Determine the [X, Y] coordinate at the center of the cell enclosing the given text.  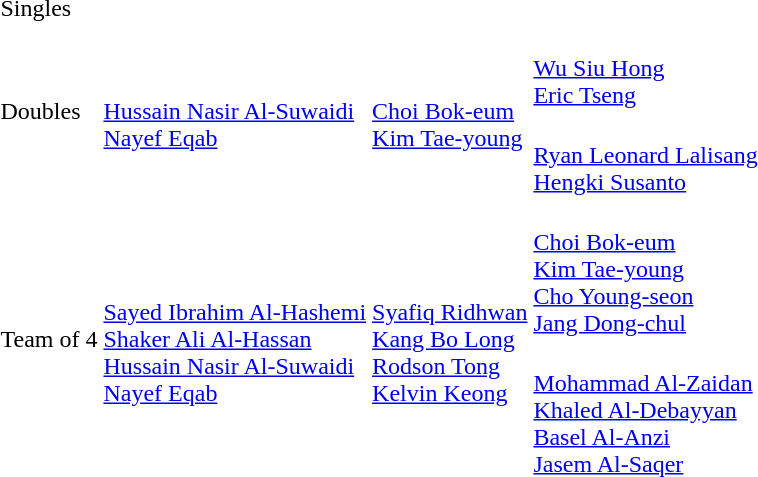
Choi Bok-eumKim Tae-young [450, 112]
Hussain Nasir Al-SuwaidiNayef Eqab [235, 112]
